Find where the given text appears and provide that cell's center as (x, y) coordinate. 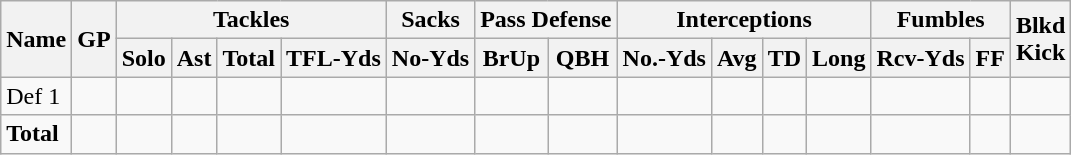
Def 1 (36, 96)
BlkdKick (1040, 39)
GP (94, 39)
TD (784, 58)
Name (36, 39)
BrUp (512, 58)
Pass Defense (546, 20)
Fumbles (940, 20)
Interceptions (744, 20)
Rcv-Yds (920, 58)
No-Yds (430, 58)
QBH (582, 58)
FF (990, 58)
Tackles (251, 20)
Solo (144, 58)
TFL-Yds (334, 58)
Ast (194, 58)
No.-Yds (664, 58)
Sacks (430, 20)
Avg (736, 58)
Long (839, 58)
